Pinpoint the cell where the given text exists, returning its (x, y) midpoint coordinate. 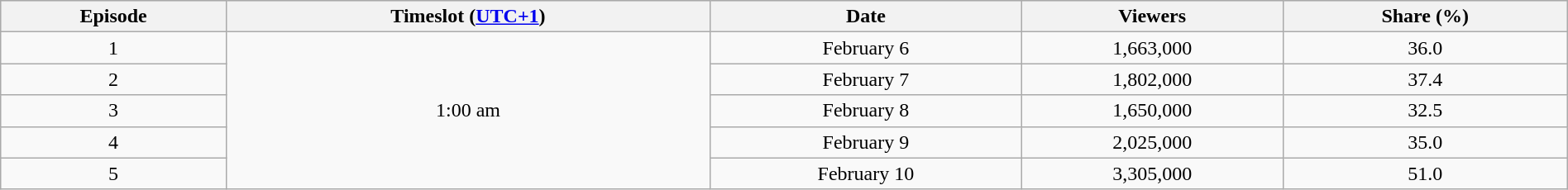
1,650,000 (1152, 111)
Date (865, 17)
35.0 (1425, 142)
36.0 (1425, 48)
2,025,000 (1152, 142)
1:00 am (468, 111)
4 (114, 142)
February 8 (865, 111)
Viewers (1152, 17)
32.5 (1425, 111)
February 7 (865, 79)
February 10 (865, 173)
51.0 (1425, 173)
Share (%) (1425, 17)
Timeslot (UTC+1) (468, 17)
February 6 (865, 48)
1,802,000 (1152, 79)
2 (114, 79)
1 (114, 48)
Episode (114, 17)
3,305,000 (1152, 173)
5 (114, 173)
37.4 (1425, 79)
February 9 (865, 142)
3 (114, 111)
1,663,000 (1152, 48)
